Pinpoint the cell where the given text exists, returning its [X, Y] midpoint coordinate. 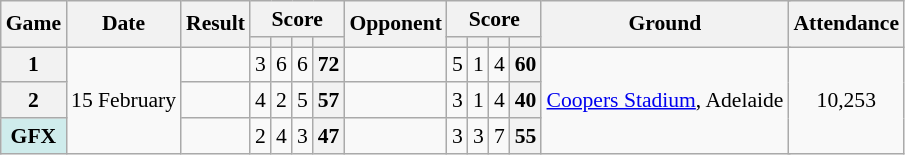
10,253 [846, 100]
Date [124, 24]
60 [526, 65]
7 [500, 136]
Opponent [396, 24]
15 February [124, 100]
72 [329, 65]
57 [329, 101]
Ground [664, 24]
GFX [34, 136]
55 [526, 136]
Game [34, 24]
Result [216, 24]
47 [329, 136]
Attendance [846, 24]
Coopers Stadium, Adelaide [664, 100]
40 [526, 101]
